Search for the cell housing the specified text and yield its (x, y) center coordinate. 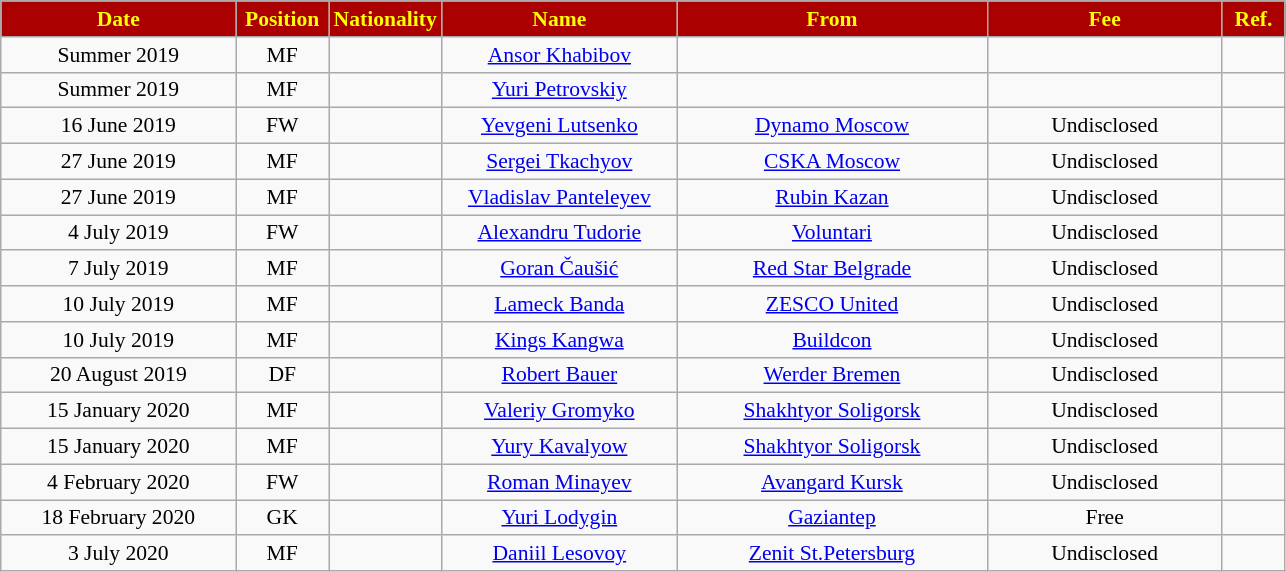
Ansor Khabibov (560, 55)
Red Star Belgrade (832, 269)
Sergei Tkachyov (560, 162)
Avangard Kursk (832, 482)
CSKA Moscow (832, 162)
Yevgeni Lutsenko (560, 126)
Free (1104, 518)
Alexandru Tudorie (560, 233)
Date (118, 19)
Werder Bremen (832, 375)
Rubin Kazan (832, 197)
Kings Kangwa (560, 340)
20 August 2019 (118, 375)
GK (282, 518)
Voluntari (832, 233)
DF (282, 375)
Yuri Petrovskiy (560, 90)
Ref. (1254, 19)
3 July 2020 (118, 554)
Valeriy Gromyko (560, 411)
16 June 2019 (118, 126)
Roman Minayev (560, 482)
Gaziantep (832, 518)
Yuri Lodygin (560, 518)
7 July 2019 (118, 269)
Vladislav Panteleyev (560, 197)
Zenit St.Petersburg (832, 554)
ZESCO United (832, 304)
4 February 2020 (118, 482)
Fee (1104, 19)
Yury Kavalyow (560, 447)
4 July 2019 (118, 233)
Daniil Lesovoy (560, 554)
Lameck Banda (560, 304)
Dynamo Moscow (832, 126)
Position (282, 19)
Robert Bauer (560, 375)
Name (560, 19)
Goran Čaušić (560, 269)
From (832, 19)
18 February 2020 (118, 518)
Nationality (384, 19)
Buildcon (832, 340)
